Return the (X, Y) coordinate for the center point of the cell that contains the specified text.  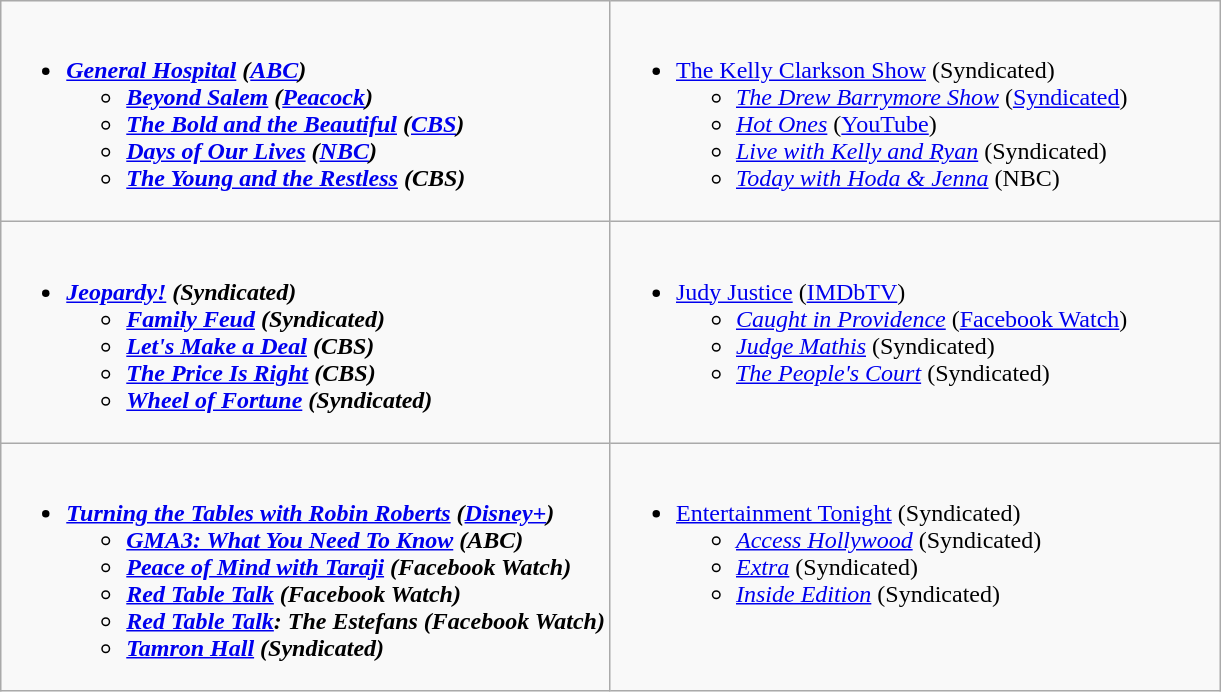
Entertainment Tonight (Syndicated)Access Hollywood (Syndicated)Extra (Syndicated)Inside Edition (Syndicated) (915, 567)
Judy Justice (IMDbTV)Caught in Providence (Facebook Watch)Judge Mathis (Syndicated)The People's Court (Syndicated) (915, 332)
Jeopardy! (Syndicated)Family Feud (Syndicated)Let's Make a Deal (CBS)The Price Is Right (CBS)Wheel of Fortune (Syndicated) (306, 332)
General Hospital (ABC)Beyond Salem (Peacock)The Bold and the Beautiful (CBS)Days of Our Lives (NBC)The Young and the Restless (CBS) (306, 112)
